Scan for the cell matching the given text and deliver its (X, Y) coordinate at center. 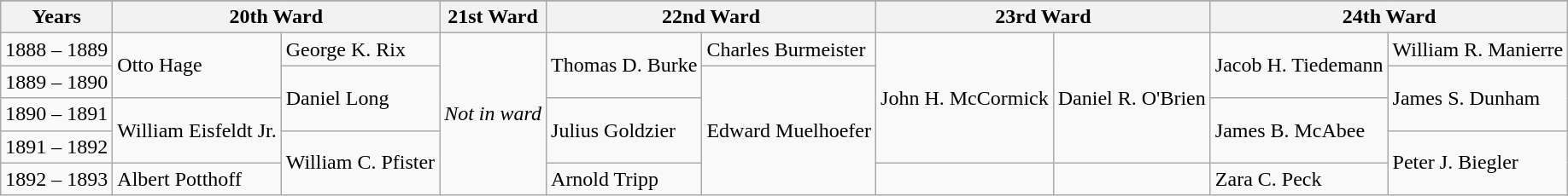
Zara C. Peck (1299, 179)
Arnold Tripp (624, 179)
Charles Burmeister (789, 49)
George K. Rix (360, 49)
Edward Muelhoefer (789, 130)
21st Ward (494, 17)
Thomas D. Burke (624, 66)
Peter J. Biegler (1477, 163)
24th Ward (1389, 17)
23rd Ward (1044, 17)
1891 – 1892 (56, 147)
22nd Ward (711, 17)
1890 – 1891 (56, 114)
Daniel Long (360, 98)
Jacob H. Tiedemann (1299, 66)
Not in ward (494, 114)
Albert Potthoff (196, 179)
Daniel R. O'Brien (1132, 98)
1888 – 1889 (56, 49)
William Eisfeldt Jr. (196, 130)
James S. Dunham (1477, 98)
John H. McCormick (965, 98)
1892 – 1893 (56, 179)
Otto Hage (196, 66)
James B. McAbee (1299, 130)
Years (56, 17)
William C. Pfister (360, 163)
20th Ward (277, 17)
Julius Goldzier (624, 130)
William R. Manierre (1477, 49)
1889 – 1890 (56, 82)
